Return the (x, y) coordinate for the center point of the cell that contains the specified text.  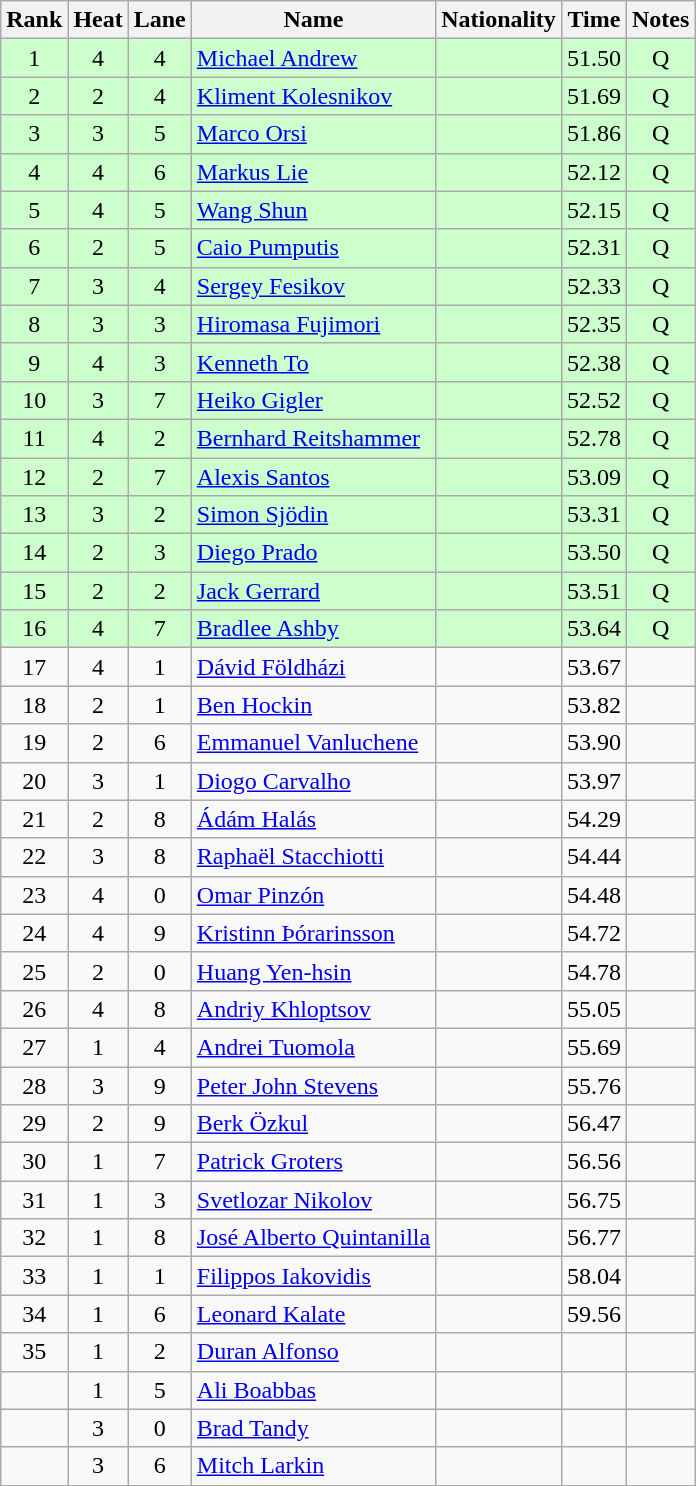
Filippos Iakovidis (313, 1276)
27 (34, 1047)
Marco Orsi (313, 134)
Heat (98, 20)
52.12 (594, 172)
Leonard Kalate (313, 1314)
Ben Hockin (313, 705)
Simon Sjödin (313, 515)
54.48 (594, 895)
35 (34, 1352)
Caio Pumputis (313, 248)
56.47 (594, 1124)
Bernhard Reitshammer (313, 438)
Andrei Tuomola (313, 1047)
32 (34, 1238)
26 (34, 1009)
54.72 (594, 933)
Wang Shun (313, 210)
18 (34, 705)
54.29 (594, 819)
53.97 (594, 781)
Nationality (499, 20)
Lane (160, 20)
Diogo Carvalho (313, 781)
52.15 (594, 210)
Patrick Groters (313, 1162)
Duran Alfonso (313, 1352)
51.50 (594, 58)
55.76 (594, 1085)
15 (34, 591)
51.86 (594, 134)
59.56 (594, 1314)
Markus Lie (313, 172)
Time (594, 20)
53.67 (594, 667)
Raphaël Stacchiotti (313, 857)
12 (34, 477)
53.09 (594, 477)
10 (34, 400)
22 (34, 857)
29 (34, 1124)
21 (34, 819)
30 (34, 1162)
53.50 (594, 553)
55.05 (594, 1009)
Andriy Khloptsov (313, 1009)
Diego Prado (313, 553)
53.31 (594, 515)
Jack Gerrard (313, 591)
25 (34, 971)
53.51 (594, 591)
19 (34, 743)
José Alberto Quintanilla (313, 1238)
55.69 (594, 1047)
51.69 (594, 96)
52.52 (594, 400)
Michael Andrew (313, 58)
20 (34, 781)
Omar Pinzón (313, 895)
56.56 (594, 1162)
23 (34, 895)
Sergey Fesikov (313, 286)
52.35 (594, 324)
17 (34, 667)
24 (34, 933)
11 (34, 438)
Berk Özkul (313, 1124)
Name (313, 20)
58.04 (594, 1276)
Notes (660, 20)
Ali Boabbas (313, 1390)
33 (34, 1276)
16 (34, 629)
Svetlozar Nikolov (313, 1200)
28 (34, 1085)
Kristinn Þórarinsson (313, 933)
Hiromasa Fujimori (313, 324)
Brad Tandy (313, 1428)
Alexis Santos (313, 477)
13 (34, 515)
53.90 (594, 743)
Bradlee Ashby (313, 629)
54.78 (594, 971)
Kliment Kolesnikov (313, 96)
Emmanuel Vanluchene (313, 743)
Heiko Gigler (313, 400)
53.82 (594, 705)
Mitch Larkin (313, 1466)
31 (34, 1200)
Kenneth To (313, 362)
Peter John Stevens (313, 1085)
54.44 (594, 857)
14 (34, 553)
52.78 (594, 438)
52.38 (594, 362)
52.31 (594, 248)
Dávid Földházi (313, 667)
Huang Yen-hsin (313, 971)
34 (34, 1314)
53.64 (594, 629)
Rank (34, 20)
56.75 (594, 1200)
56.77 (594, 1238)
52.33 (594, 286)
Ádám Halás (313, 819)
